Capture the cell that displays the provided text and extract its (X, Y) central coordinate. 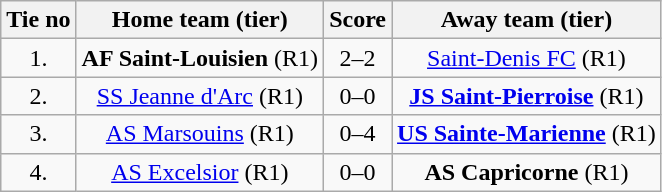
0–4 (358, 134)
2–2 (358, 58)
3. (38, 134)
Tie no (38, 20)
AS Marsouins (R1) (200, 134)
1. (38, 58)
AF Saint-Louisien (R1) (200, 58)
Score (358, 20)
JS Saint-Pierroise (R1) (527, 96)
SS Jeanne d'Arc (R1) (200, 96)
AS Excelsior (R1) (200, 172)
AS Capricorne (R1) (527, 172)
4. (38, 172)
2. (38, 96)
Away team (tier) (527, 20)
Saint-Denis FC (R1) (527, 58)
US Sainte-Marienne (R1) (527, 134)
Home team (tier) (200, 20)
